Scan for the cell matching the given text and deliver its (x, y) coordinate at center. 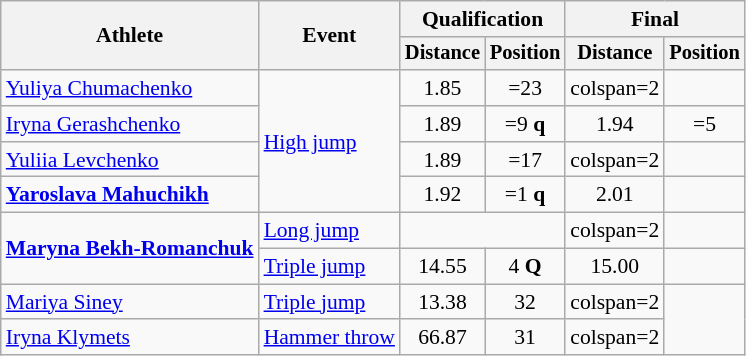
Final (654, 19)
14.55 (442, 267)
15.00 (614, 267)
1.92 (442, 195)
13.38 (442, 302)
Yuliya Chumachenko (130, 88)
Long jump (330, 231)
High jump (330, 141)
Yaroslava Mahuchikh (130, 195)
66.87 (442, 338)
Maryna Bekh-Romanchuk (130, 248)
=9 q (525, 124)
=1 q (525, 195)
Iryna Klymets (130, 338)
=17 (525, 160)
1.85 (442, 88)
2.01 (614, 195)
32 (525, 302)
Iryna Gerashchenko (130, 124)
4 Q (525, 267)
Event (330, 36)
Yuliia Levchenko (130, 160)
Hammer throw (330, 338)
Athlete (130, 36)
Qualification (482, 19)
Mariya Siney (130, 302)
1.94 (614, 124)
31 (525, 338)
=23 (525, 88)
=5 (704, 124)
